Determine the [x, y] coordinate at the center of the cell enclosing the given text.  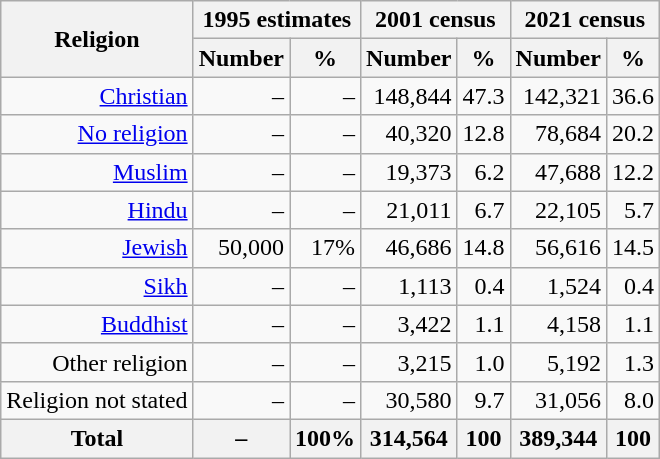
78,684 [558, 134]
31,056 [558, 400]
47.3 [484, 96]
14.8 [484, 248]
2001 census [436, 20]
389,344 [558, 438]
Muslim [97, 172]
1995 estimates [276, 20]
Other religion [97, 362]
46,686 [409, 248]
Buddhist [97, 324]
Christian [97, 96]
12.8 [484, 134]
5,192 [558, 362]
56,616 [558, 248]
6.7 [484, 210]
50,000 [241, 248]
Total [97, 438]
30,580 [409, 400]
314,564 [409, 438]
148,844 [409, 96]
19,373 [409, 172]
Jewish [97, 248]
6.2 [484, 172]
36.6 [632, 96]
4,158 [558, 324]
Hindu [97, 210]
Religion not stated [97, 400]
142,321 [558, 96]
22,105 [558, 210]
3,422 [409, 324]
100% [326, 438]
21,011 [409, 210]
No religion [97, 134]
9.7 [484, 400]
14.5 [632, 248]
1,113 [409, 286]
1.3 [632, 362]
47,688 [558, 172]
5.7 [632, 210]
1.0 [484, 362]
Religion [97, 39]
17% [326, 248]
1,524 [558, 286]
40,320 [409, 134]
3,215 [409, 362]
2021 census [584, 20]
Sikh [97, 286]
12.2 [632, 172]
8.0 [632, 400]
20.2 [632, 134]
